Search for the cell housing the specified text and yield its (X, Y) center coordinate. 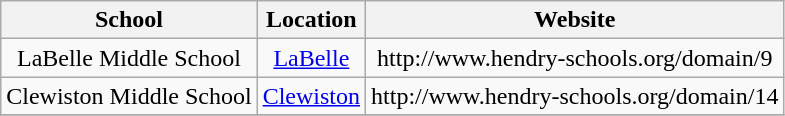
Clewiston (311, 96)
Website (575, 20)
LaBelle (311, 58)
http://www.hendry-schools.org/domain/14 (575, 96)
LaBelle Middle School (129, 58)
http://www.hendry-schools.org/domain/9 (575, 58)
Clewiston Middle School (129, 96)
Location (311, 20)
School (129, 20)
